Return the [X, Y] coordinate for the center point of the cell that contains the specified text.  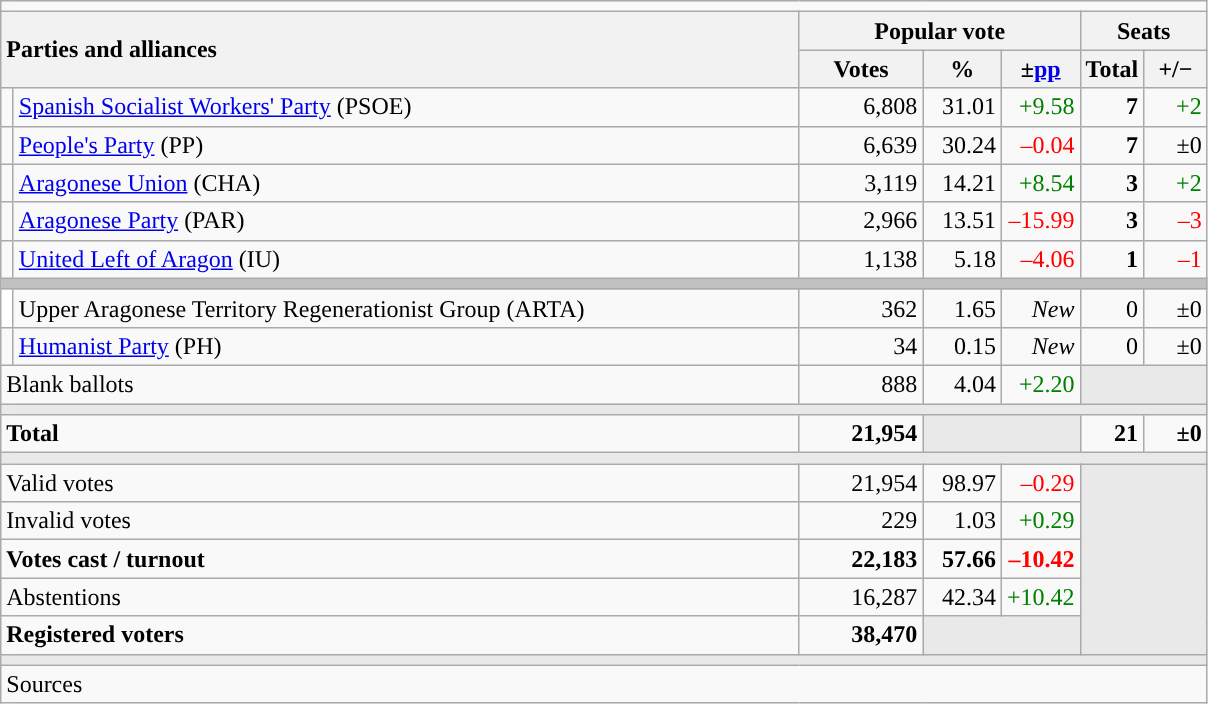
+2.20 [1040, 384]
Parties and alliances [400, 50]
1.65 [962, 308]
–15.99 [1040, 221]
+8.54 [1040, 183]
1,138 [861, 259]
Valid votes [400, 483]
Votes [861, 69]
People's Party (PP) [406, 145]
Popular vote [940, 31]
+10.42 [1040, 597]
888 [861, 384]
Votes cast / turnout [400, 559]
Upper Aragonese Territory Regenerationist Group (ARTA) [406, 308]
34 [861, 346]
Aragonese Union (CHA) [406, 183]
–10.42 [1040, 559]
30.24 [962, 145]
31.01 [962, 107]
+0.29 [1040, 521]
Seats [1144, 31]
Spanish Socialist Workers' Party (PSOE) [406, 107]
Abstentions [400, 597]
–0.29 [1040, 483]
Aragonese Party (PAR) [406, 221]
Sources [604, 684]
–0.04 [1040, 145]
21 [1112, 434]
38,470 [861, 635]
+9.58 [1040, 107]
Registered voters [400, 635]
–4.06 [1040, 259]
4.04 [962, 384]
3,119 [861, 183]
0.15 [962, 346]
16,287 [861, 597]
57.66 [962, 559]
Humanist Party (PH) [406, 346]
6,808 [861, 107]
Blank ballots [400, 384]
22,183 [861, 559]
Invalid votes [400, 521]
1 [1112, 259]
United Left of Aragon (IU) [406, 259]
14.21 [962, 183]
±pp [1040, 69]
% [962, 69]
13.51 [962, 221]
229 [861, 521]
362 [861, 308]
1.03 [962, 521]
5.18 [962, 259]
–1 [1176, 259]
+/− [1176, 69]
–3 [1176, 221]
6,639 [861, 145]
2,966 [861, 221]
98.97 [962, 483]
42.34 [962, 597]
